Capture the cell that displays the provided text and extract its [X, Y] central coordinate. 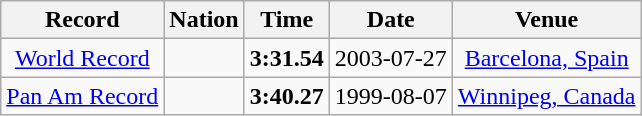
Date [390, 20]
Winnipeg, Canada [546, 96]
1999-08-07 [390, 96]
Time [286, 20]
Nation [204, 20]
World Record [82, 58]
Barcelona, Spain [546, 58]
3:31.54 [286, 58]
Venue [546, 20]
3:40.27 [286, 96]
Record [82, 20]
Pan Am Record [82, 96]
2003-07-27 [390, 58]
